Output the (X, Y) coordinate of the center of the cell containing the given text.  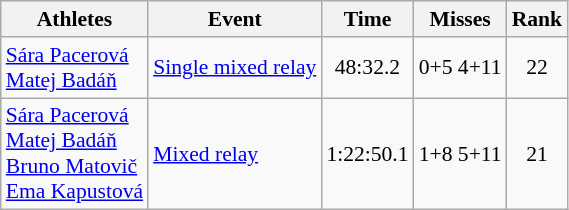
Misses (460, 19)
Single mixed relay (234, 68)
Athletes (74, 19)
Rank (538, 19)
21 (538, 154)
1:22:50.1 (367, 154)
48:32.2 (367, 68)
22 (538, 68)
Time (367, 19)
Mixed relay (234, 154)
Sára PacerováMatej Badáň (74, 68)
1+8 5+11 (460, 154)
0+5 4+11 (460, 68)
Sára PacerováMatej BadáňBruno MatovičEma Kapustová (74, 154)
Event (234, 19)
